Capture the cell that displays the provided text and extract its (x, y) central coordinate. 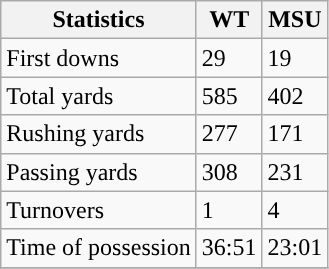
Turnovers (99, 210)
Statistics (99, 20)
1 (229, 210)
402 (295, 96)
Passing yards (99, 172)
WT (229, 20)
277 (229, 134)
171 (295, 134)
231 (295, 172)
36:51 (229, 248)
19 (295, 58)
MSU (295, 20)
4 (295, 210)
Time of possession (99, 248)
First downs (99, 58)
585 (229, 96)
23:01 (295, 248)
Rushing yards (99, 134)
Total yards (99, 96)
29 (229, 58)
308 (229, 172)
